Return (X, Y) of the center of cell containing provided text 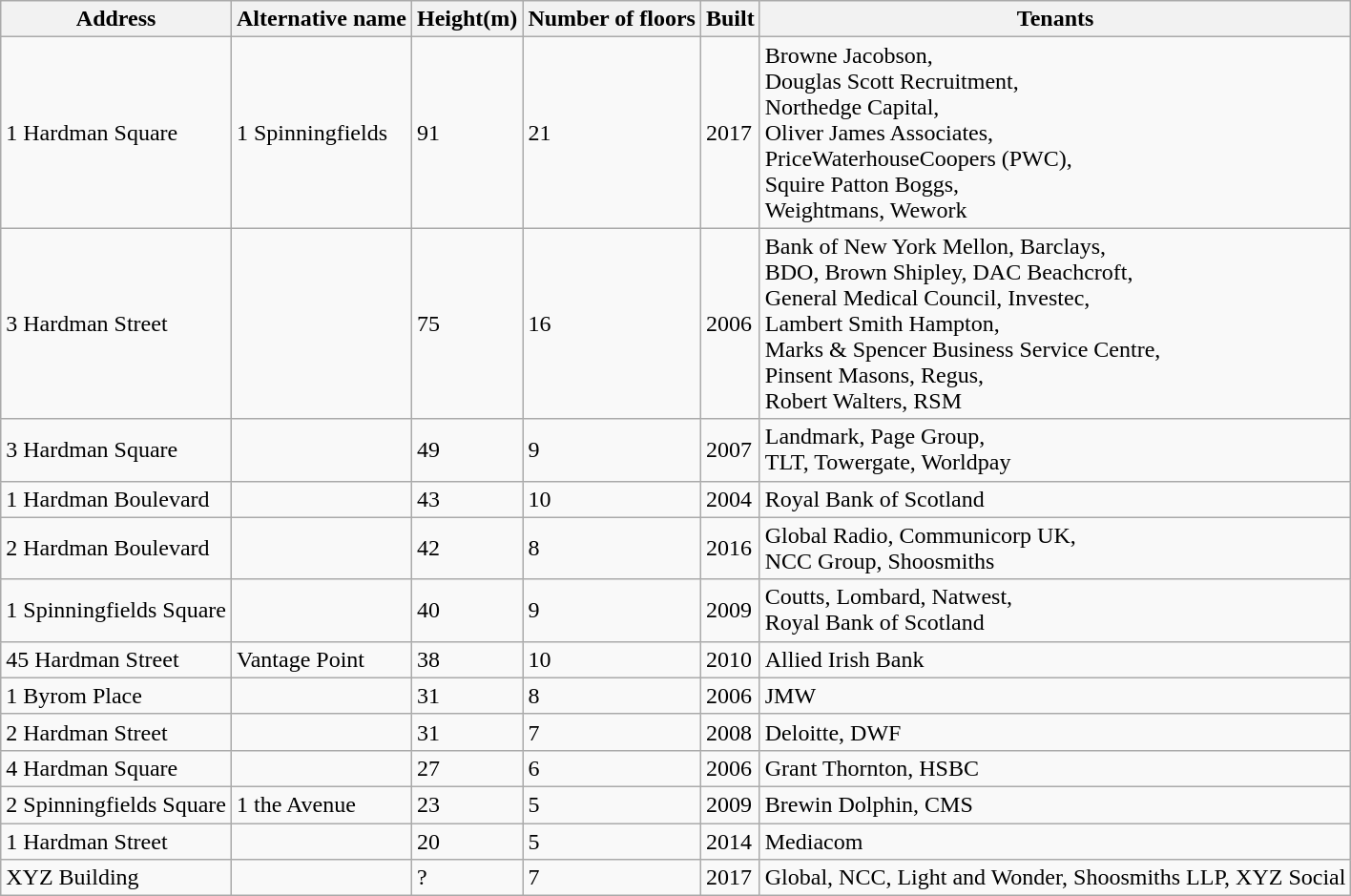
21 (613, 133)
45 Hardman Street (116, 659)
1 the Avenue (321, 804)
1 Hardman Boulevard (116, 499)
1 Hardman Square (116, 133)
2016 (730, 548)
Allied Irish Bank (1055, 659)
Number of floors (613, 19)
Coutts, Lombard, Natwest,Royal Bank of Scotland (1055, 611)
42 (467, 548)
Global, NCC, Light and Wonder, Shoosmiths LLP, XYZ Social (1055, 878)
Height(m) (467, 19)
2004 (730, 499)
2 Hardman Boulevard (116, 548)
Mediacom (1055, 841)
6 (613, 768)
XYZ Building (116, 878)
2007 (730, 450)
Royal Bank of Scotland (1055, 499)
1 Byrom Place (116, 696)
Vantage Point (321, 659)
Tenants (1055, 19)
23 (467, 804)
20 (467, 841)
Built (730, 19)
2014 (730, 841)
38 (467, 659)
27 (467, 768)
43 (467, 499)
16 (613, 323)
75 (467, 323)
Global Radio, Communicorp UK,NCC Group, Shoosmiths (1055, 548)
? (467, 878)
1 Spinningfields Square (116, 611)
2010 (730, 659)
Grant Thornton, HSBC (1055, 768)
Address (116, 19)
JMW (1055, 696)
40 (467, 611)
3 Hardman Square (116, 450)
91 (467, 133)
Brewin Dolphin, CMS (1055, 804)
4 Hardman Square (116, 768)
2008 (730, 732)
1 Hardman Street (116, 841)
2 Hardman Street (116, 732)
Deloitte, DWF (1055, 732)
3 Hardman Street (116, 323)
49 (467, 450)
Alternative name (321, 19)
2 Spinningfields Square (116, 804)
Landmark, Page Group,TLT, Towergate, Worldpay (1055, 450)
1 Spinningfields (321, 133)
